Pinpoint the cell where the given text exists, returning its [x, y] midpoint coordinate. 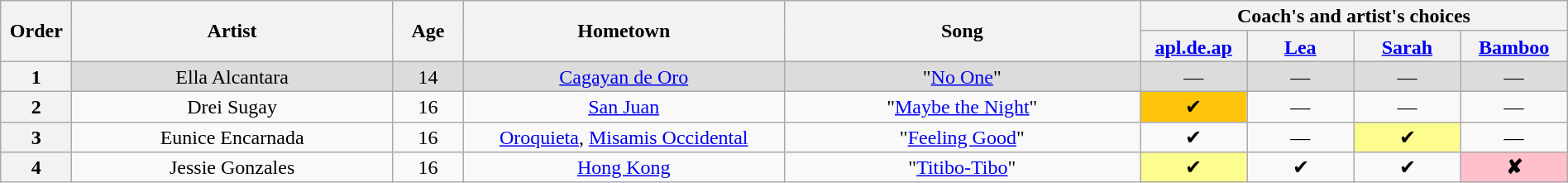
Bamboo [1513, 46]
"No One" [963, 76]
✘ [1513, 167]
Hometown [624, 31]
Ella Alcantara [232, 76]
Jessie Gonzales [232, 167]
Age [428, 31]
"Feeling Good" [963, 137]
Artist [232, 31]
apl.de.ap [1194, 46]
Oroquieta, Misamis Occidental [624, 137]
14 [428, 76]
Lea [1300, 46]
Cagayan de Oro [624, 76]
Sarah [1408, 46]
San Juan [624, 106]
Eunice Encarnada [232, 137]
4 [36, 167]
Hong Kong [624, 167]
2 [36, 106]
"Maybe the Night" [963, 106]
Drei Sugay [232, 106]
3 [36, 137]
"Titibo-Tibo" [963, 167]
Song [963, 31]
1 [36, 76]
Coach's and artist's choices [1355, 17]
Order [36, 31]
